For the text-containing cell, return its midpoint in (x, y) coordinate format. 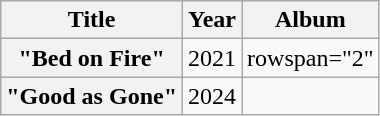
Title (92, 20)
rowspan="2" (311, 58)
Year (212, 20)
2021 (212, 58)
2024 (212, 96)
Album (311, 20)
"Bed on Fire" (92, 58)
"Good as Gone" (92, 96)
